Return the [x, y] coordinate for the center point of the cell that contains the specified text.  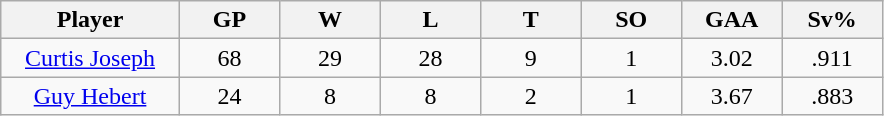
28 [430, 58]
29 [330, 58]
Curtis Joseph [90, 58]
W [330, 20]
3.02 [731, 58]
9 [531, 58]
SO [631, 20]
.911 [832, 58]
Guy Hebert [90, 96]
.883 [832, 96]
GP [229, 20]
Sv% [832, 20]
GAA [731, 20]
24 [229, 96]
68 [229, 58]
2 [531, 96]
3.67 [731, 96]
T [531, 20]
Player [90, 20]
L [430, 20]
